Search for the cell housing the specified text and yield its (X, Y) center coordinate. 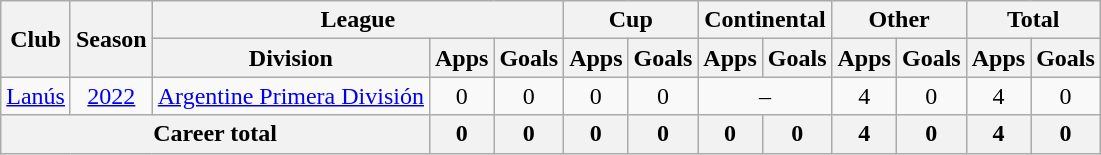
League (358, 20)
Division (290, 58)
Continental (765, 20)
Club (36, 39)
Argentine Primera División (290, 96)
Career total (216, 134)
Cup (631, 20)
2022 (111, 96)
Lanús (36, 96)
Other (899, 20)
– (765, 96)
Total (1033, 20)
Season (111, 39)
